Identify which cell holds the provided text, then report its [X, Y] central coordinate. 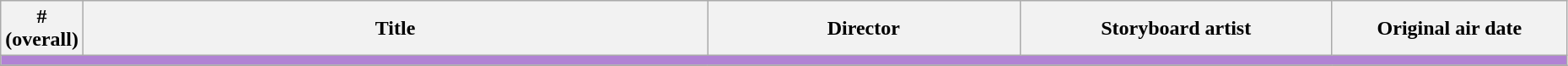
Title [395, 29]
#(overall) [42, 29]
Storyboard artist [1176, 29]
Original air date [1449, 29]
Director [864, 29]
